Scan for the cell matching the given text and deliver its (x, y) coordinate at center. 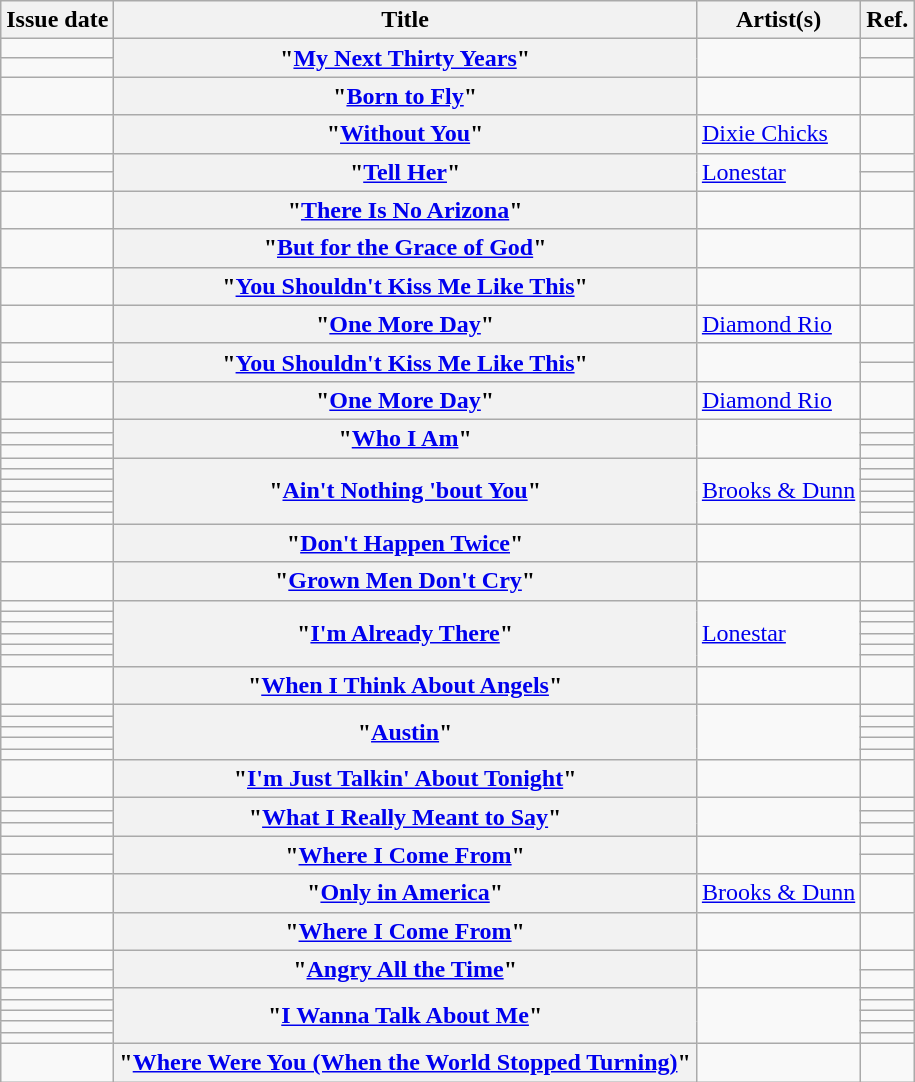
"I'm Already There" (406, 633)
"Grown Men Don't Cry" (406, 581)
"Ain't Nothing 'bout You" (406, 491)
"Don't Happen Twice" (406, 543)
Artist(s) (778, 20)
"Only in America" (406, 893)
"Who I Am" (406, 438)
"There Is No Arizona" (406, 210)
Ref. (888, 20)
"Tell Her" (406, 172)
"I'm Just Talkin' About Tonight" (406, 779)
Title (406, 20)
"Without You" (406, 134)
"What I Really Meant to Say" (406, 817)
Dixie Chicks (778, 134)
"Angry All the Time" (406, 969)
"When I Think About Angels" (406, 685)
"I Wanna Talk About Me" (406, 1016)
"My Next Thirty Years" (406, 58)
Issue date (58, 20)
"But for the Grace of God" (406, 248)
"Where Were You (When the World Stopped Turning)" (406, 1062)
"Born to Fly" (406, 96)
"Austin" (406, 732)
